Identify which cell holds the provided text, then report its (x, y) central coordinate. 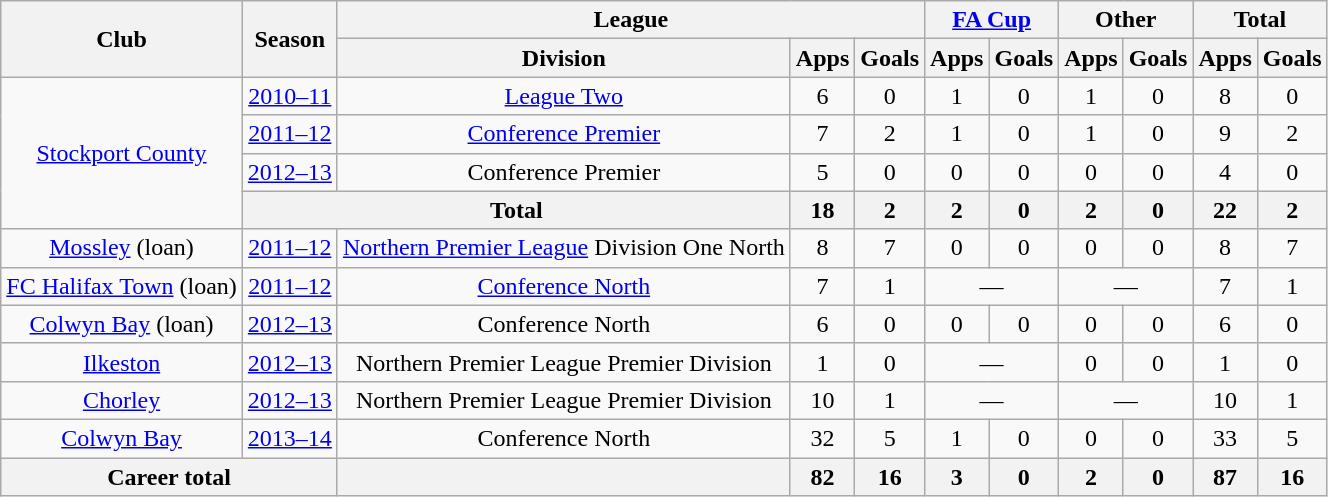
4 (1225, 172)
Colwyn Bay (122, 438)
22 (1225, 210)
Division (564, 58)
Other (1126, 20)
Stockport County (122, 153)
Chorley (122, 400)
Ilkeston (122, 362)
32 (822, 438)
Career total (170, 477)
3 (957, 477)
33 (1225, 438)
2013–14 (290, 438)
2010–11 (290, 96)
Season (290, 39)
9 (1225, 134)
FA Cup (992, 20)
Northern Premier League Division One North (564, 248)
18 (822, 210)
League Two (564, 96)
Mossley (loan) (122, 248)
FC Halifax Town (loan) (122, 286)
87 (1225, 477)
82 (822, 477)
Colwyn Bay (loan) (122, 324)
League (630, 20)
Club (122, 39)
